Determine the [X, Y] coordinate at the center of the cell enclosing the given text.  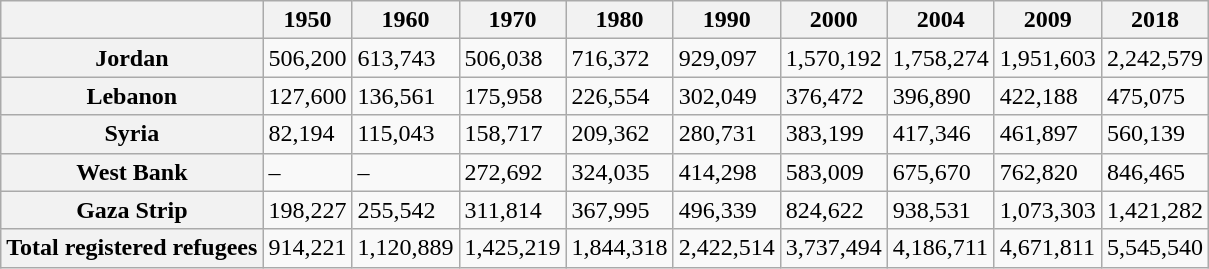
Syria [132, 134]
127,600 [308, 96]
422,188 [1048, 96]
West Bank [132, 172]
461,897 [1048, 134]
1950 [308, 20]
367,995 [620, 210]
82,194 [308, 134]
136,561 [406, 96]
226,554 [620, 96]
1990 [726, 20]
2,242,579 [1154, 58]
198,227 [308, 210]
209,362 [620, 134]
1,421,282 [1154, 210]
496,339 [726, 210]
414,298 [726, 172]
475,075 [1154, 96]
1,073,303 [1048, 210]
272,692 [512, 172]
1970 [512, 20]
2004 [940, 20]
280,731 [726, 134]
762,820 [1048, 172]
2000 [834, 20]
175,958 [512, 96]
1960 [406, 20]
376,472 [834, 96]
1,425,219 [512, 248]
1,570,192 [834, 58]
Gaza Strip [132, 210]
824,622 [834, 210]
914,221 [308, 248]
324,035 [620, 172]
929,097 [726, 58]
4,186,711 [940, 248]
396,890 [940, 96]
1,844,318 [620, 248]
583,009 [834, 172]
Total registered refugees [132, 248]
158,717 [512, 134]
506,200 [308, 58]
Jordan [132, 58]
302,049 [726, 96]
383,199 [834, 134]
938,531 [940, 210]
5,545,540 [1154, 248]
1,758,274 [940, 58]
Lebanon [132, 96]
311,814 [512, 210]
1980 [620, 20]
115,043 [406, 134]
417,346 [940, 134]
560,139 [1154, 134]
846,465 [1154, 172]
3,737,494 [834, 248]
506,038 [512, 58]
1,951,603 [1048, 58]
4,671,811 [1048, 248]
675,670 [940, 172]
2018 [1154, 20]
2009 [1048, 20]
2,422,514 [726, 248]
1,120,889 [406, 248]
255,542 [406, 210]
613,743 [406, 58]
716,372 [620, 58]
